Search for the cell housing the specified text and yield its (X, Y) center coordinate. 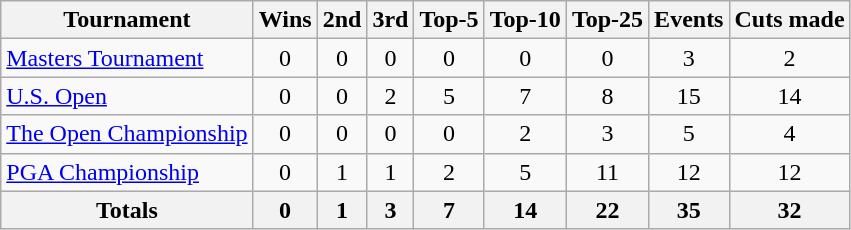
U.S. Open (127, 96)
8 (607, 96)
PGA Championship (127, 172)
2nd (342, 20)
Cuts made (790, 20)
The Open Championship (127, 134)
4 (790, 134)
35 (689, 210)
Top-10 (525, 20)
3rd (390, 20)
Totals (127, 210)
Top-25 (607, 20)
Top-5 (449, 20)
Tournament (127, 20)
Events (689, 20)
15 (689, 96)
22 (607, 210)
Masters Tournament (127, 58)
11 (607, 172)
32 (790, 210)
Wins (285, 20)
